Determine the (x, y) coordinate at the center of the cell enclosing the given text.  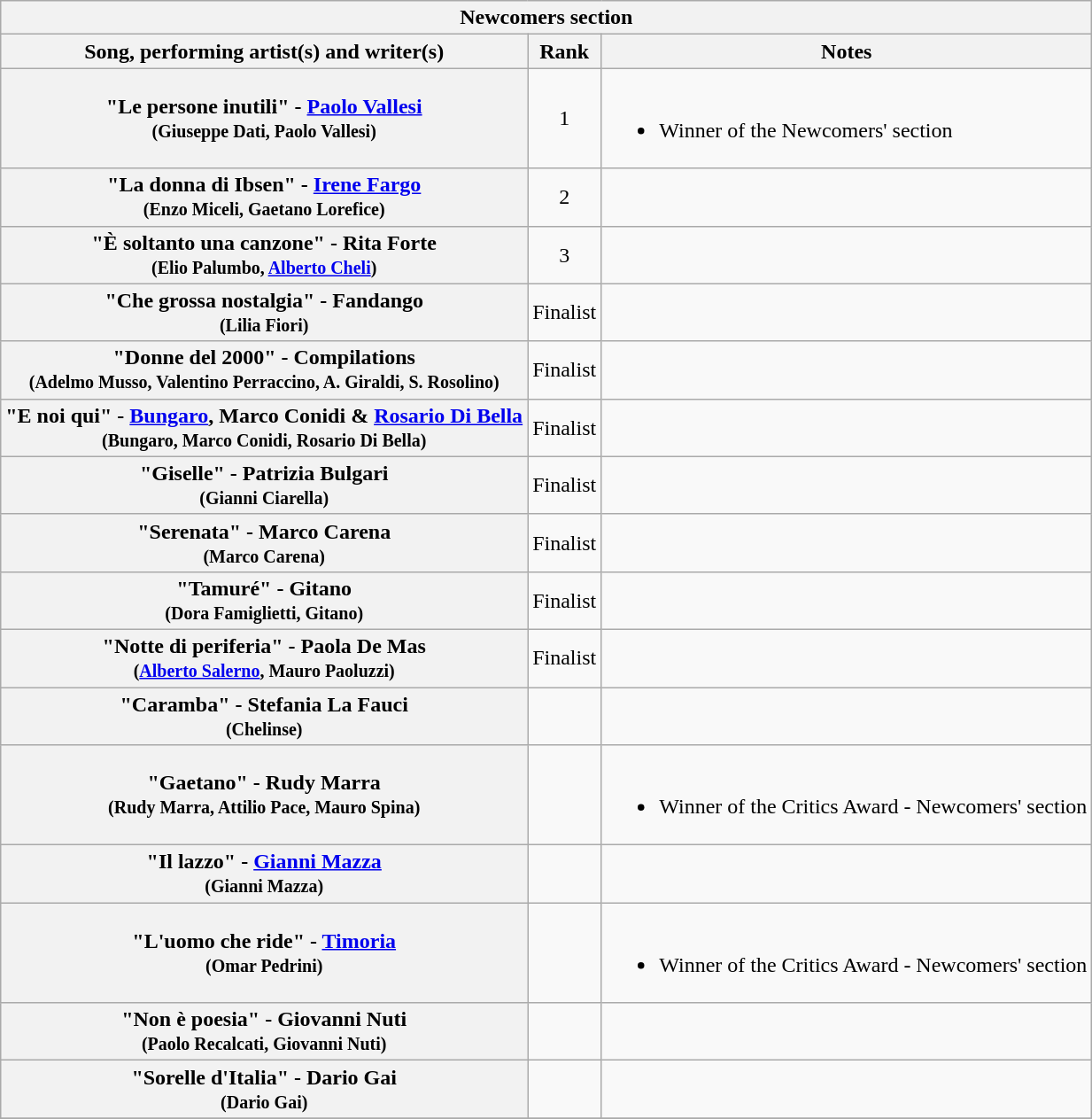
"Serenata" - Marco Carena (Marco Carena) (264, 542)
"Tamuré" - Gitano (Dora Famiglietti, Gitano) (264, 601)
Rank (565, 51)
"E noi qui" - Bungaro, Marco Conidi & Rosario Di Bella (Bungaro, Marco Conidi, Rosario Di Bella) (264, 427)
1 (565, 119)
"Gaetano" - Rudy Marra (Rudy Marra, Attilio Pace, Mauro Spina) (264, 796)
2 (565, 197)
"Sorelle d'Italia" - Dario Gai (Dario Gai) (264, 1090)
"Le persone inutili" - Paolo Vallesi (Giuseppe Dati, Paolo Vallesi) (264, 119)
3 (565, 255)
"Notte di periferia" - Paola De Mas (Alberto Salerno, Mauro Paoluzzi) (264, 657)
"La donna di Ibsen" - Irene Fargo (Enzo Miceli, Gaetano Lorefice) (264, 197)
"Non è poesia" - Giovanni Nuti (Paolo Recalcati, Giovanni Nuti) (264, 1031)
"Giselle" - Patrizia Bulgari (Gianni Ciarella) (264, 486)
"È soltanto una canzone" - Rita Forte (Elio Palumbo, Alberto Cheli) (264, 255)
Newcomers section (546, 18)
"Donne del 2000" - Compilations (Adelmo Musso, Valentino Perraccino, A. Giraldi, S. Rosolino) (264, 370)
"Il lazzo" - Gianni Mazza (Gianni Mazza) (264, 874)
Winner of the Newcomers' section (847, 119)
Notes (847, 51)
"Caramba" - Stefania La Fauci (Chelinse) (264, 716)
"L'uomo che ride" - Timoria (Omar Pedrini) (264, 953)
"Che grossa nostalgia" - Fandango (Lilia Fiori) (264, 312)
Song, performing artist(s) and writer(s) (264, 51)
